Determine the [x, y] coordinate at the center of the cell enclosing the given text.  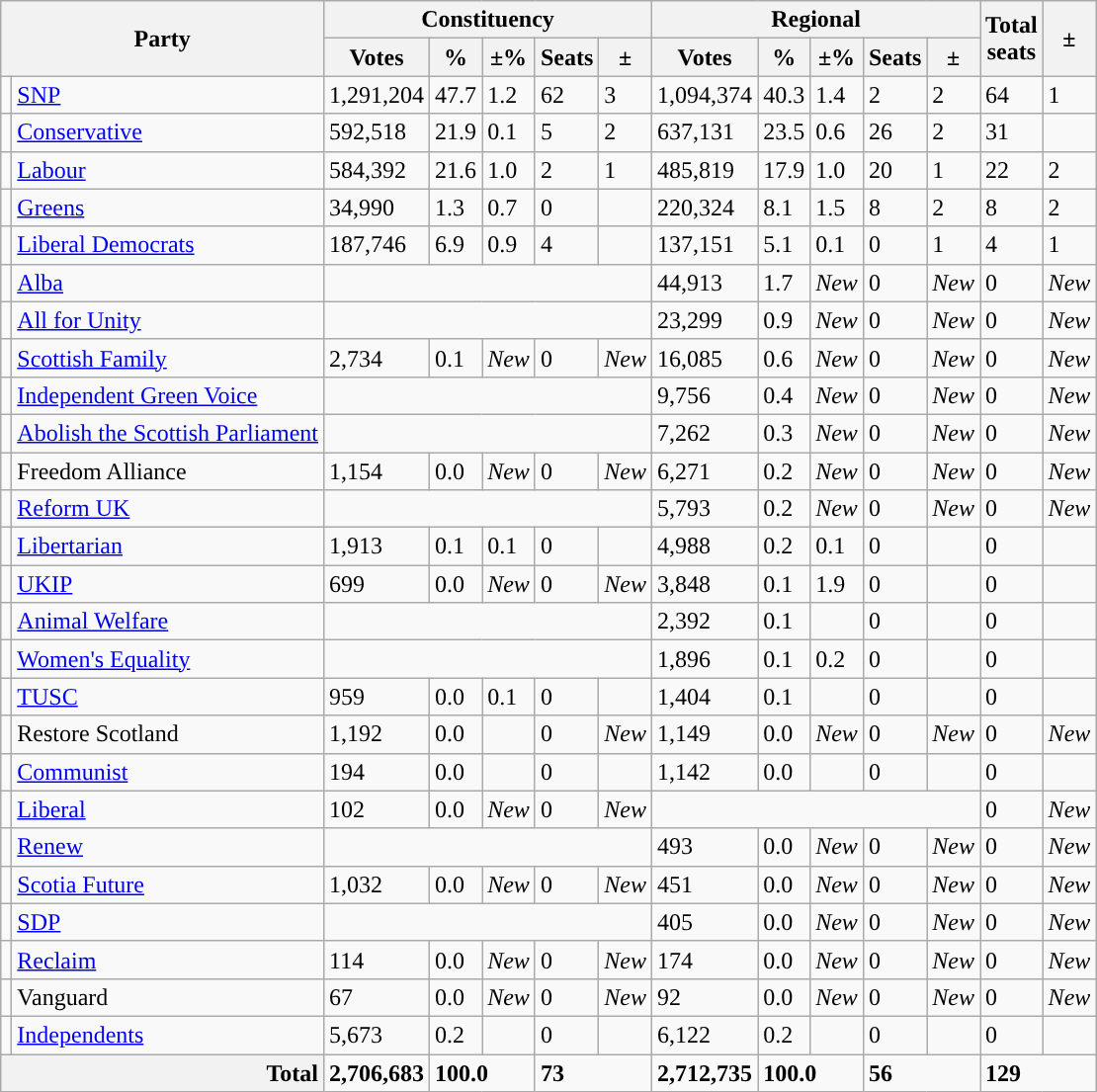
Restore Scotland [168, 734]
3 [626, 95]
5,673 [378, 1035]
1.9 [837, 584]
Renew [168, 847]
959 [378, 697]
1,913 [378, 546]
40.3 [785, 95]
592,518 [378, 132]
67 [378, 997]
0.4 [785, 395]
17.9 [785, 170]
Animal Welfare [168, 622]
All for Unity [168, 320]
5,793 [706, 509]
1,404 [706, 697]
0.3 [785, 433]
2,712,735 [706, 1072]
Reform UK [168, 509]
405 [706, 922]
44,913 [706, 283]
UKIP [168, 584]
Party [162, 39]
4,988 [706, 546]
47.7 [457, 95]
64 [1012, 95]
1,149 [706, 734]
16,085 [706, 358]
1,032 [378, 884]
23,299 [706, 320]
Liberal Democrats [168, 245]
Scottish Family [168, 358]
Conservative [168, 132]
8.1 [785, 208]
20 [894, 170]
6,122 [706, 1035]
584,392 [378, 170]
5.1 [785, 245]
Liberal [168, 809]
Independents [168, 1035]
Regional [816, 20]
21.6 [457, 170]
6.9 [457, 245]
0.7 [509, 208]
699 [378, 584]
1,291,204 [378, 95]
493 [706, 847]
3,848 [706, 584]
137,151 [706, 245]
2,392 [706, 622]
TUSC [168, 697]
2,734 [378, 358]
187,746 [378, 245]
Libertarian [168, 546]
Labour [168, 170]
2,706,683 [378, 1072]
73 [593, 1072]
174 [706, 960]
Alba [168, 283]
7,262 [706, 433]
26 [894, 132]
1.3 [457, 208]
Constituency [488, 20]
SNP [168, 95]
22 [1012, 170]
Abolish the Scottish Parliament [168, 433]
56 [921, 1072]
1.2 [509, 95]
9,756 [706, 395]
Freedom Alliance [168, 471]
Totalseats [1012, 39]
1,142 [706, 772]
5 [566, 132]
21.9 [457, 132]
637,131 [706, 132]
1,896 [706, 659]
Communist [168, 772]
SDP [168, 922]
6,271 [706, 471]
1,192 [378, 734]
1.5 [837, 208]
485,819 [706, 170]
1,154 [378, 471]
Greens [168, 208]
194 [378, 772]
1.4 [837, 95]
Vanguard [168, 997]
129 [1038, 1072]
1,094,374 [706, 95]
Women's Equality [168, 659]
Total [162, 1072]
23.5 [785, 132]
451 [706, 884]
114 [378, 960]
62 [566, 95]
220,324 [706, 208]
Independent Green Voice [168, 395]
Reclaim [168, 960]
102 [378, 809]
Scotia Future [168, 884]
1.7 [785, 283]
34,990 [378, 208]
92 [706, 997]
31 [1012, 132]
